Find where the given text appears and provide that cell's center as (X, Y) coordinate. 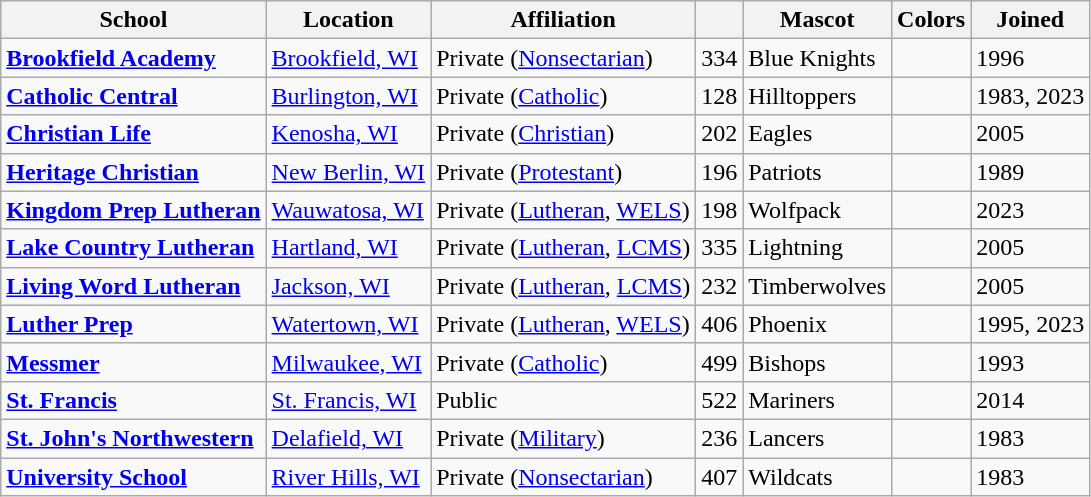
1996 (1030, 58)
Hilltoppers (818, 96)
Lightning (818, 248)
2023 (1030, 210)
School (134, 20)
St. Francis, WI (348, 400)
Jackson, WI (348, 286)
196 (720, 172)
1983, 2023 (1030, 96)
Wauwatosa, WI (348, 210)
Colors (932, 20)
Hartland, WI (348, 248)
Brookfield Academy (134, 58)
Private (Protestant) (564, 172)
Bishops (818, 362)
Location (348, 20)
New Berlin, WI (348, 172)
499 (720, 362)
University School (134, 477)
522 (720, 400)
Luther Prep (134, 324)
Lake Country Lutheran (134, 248)
Heritage Christian (134, 172)
Private (Military) (564, 438)
Catholic Central (134, 96)
Christian Life (134, 134)
Delafield, WI (348, 438)
Watertown, WI (348, 324)
198 (720, 210)
Kingdom Prep Lutheran (134, 210)
Brookfield, WI (348, 58)
Eagles (818, 134)
Wildcats (818, 477)
Lancers (818, 438)
River Hills, WI (348, 477)
Phoenix (818, 324)
Milwaukee, WI (348, 362)
Wolfpack (818, 210)
Patriots (818, 172)
202 (720, 134)
334 (720, 58)
407 (720, 477)
Kenosha, WI (348, 134)
Affiliation (564, 20)
St. Francis (134, 400)
Mascot (818, 20)
128 (720, 96)
1995, 2023 (1030, 324)
2014 (1030, 400)
1993 (1030, 362)
Living Word Lutheran (134, 286)
Public (564, 400)
Mariners (818, 400)
236 (720, 438)
Private (Christian) (564, 134)
Timberwolves (818, 286)
Joined (1030, 20)
Messmer (134, 362)
406 (720, 324)
1989 (1030, 172)
335 (720, 248)
St. John's Northwestern (134, 438)
232 (720, 286)
Blue Knights (818, 58)
Burlington, WI (348, 96)
